Capture the cell that displays the provided text and extract its (x, y) central coordinate. 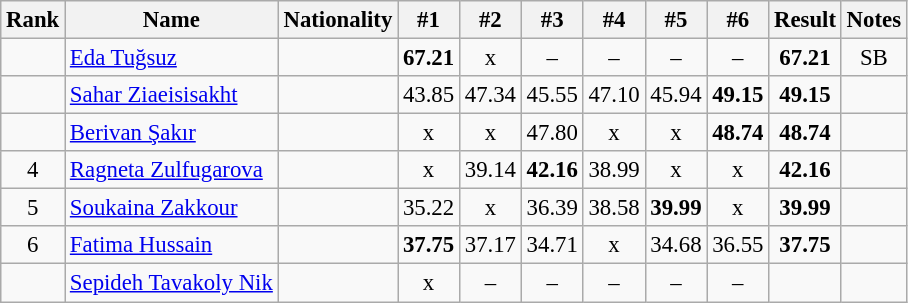
5 (33, 208)
47.80 (552, 133)
Sahar Ziaeisisakht (172, 95)
Soukaina Zakkour (172, 208)
47.34 (490, 95)
4 (33, 170)
47.10 (614, 95)
#6 (738, 20)
Eda Tuğsuz (172, 58)
43.85 (429, 95)
34.68 (676, 245)
#2 (490, 20)
#5 (676, 20)
38.99 (614, 170)
Fatima Hussain (172, 245)
Sepideh Tavakoly Nik (172, 283)
#1 (429, 20)
35.22 (429, 208)
SB (874, 58)
Rank (33, 20)
36.55 (738, 245)
6 (33, 245)
34.71 (552, 245)
45.55 (552, 95)
Name (172, 20)
Ragneta Zulfugarova (172, 170)
#4 (614, 20)
#3 (552, 20)
Nationality (338, 20)
38.58 (614, 208)
Berivan Şakır (172, 133)
Notes (874, 20)
37.17 (490, 245)
45.94 (676, 95)
39.14 (490, 170)
36.39 (552, 208)
Result (806, 20)
